From the cell containing the given text, extract its center point as (X, Y) coordinate. 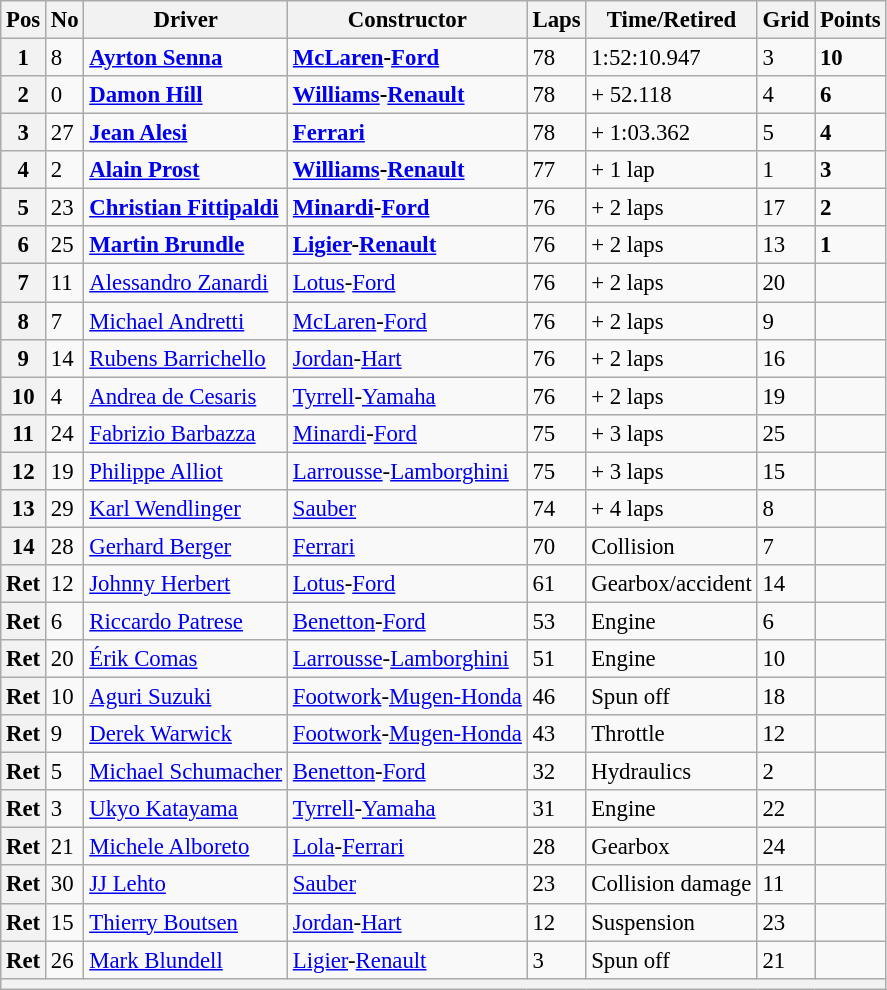
Collision damage (672, 885)
17 (786, 208)
Driver (186, 20)
Lola-Ferrari (407, 847)
Hydraulics (672, 772)
51 (556, 659)
Alessandro Zanardi (186, 283)
+ 1:03.362 (672, 133)
Érik Comas (186, 659)
Rubens Barrichello (186, 358)
Christian Fittipaldi (186, 208)
Ayrton Senna (186, 58)
0 (65, 95)
61 (556, 584)
Gerhard Berger (186, 546)
Aguri Suzuki (186, 697)
18 (786, 697)
Pos (24, 20)
27 (65, 133)
Ukyo Katayama (186, 809)
53 (556, 621)
30 (65, 885)
Martin Brundle (186, 245)
Karl Wendlinger (186, 509)
Suspension (672, 922)
29 (65, 509)
Damon Hill (186, 95)
Derek Warwick (186, 734)
26 (65, 960)
Mark Blundell (186, 960)
Laps (556, 20)
Points (850, 20)
Johnny Herbert (186, 584)
1:52:10.947 (672, 58)
Andrea de Cesaris (186, 396)
74 (556, 509)
32 (556, 772)
Throttle (672, 734)
Grid (786, 20)
Alain Prost (186, 170)
22 (786, 809)
Philippe Alliot (186, 471)
Riccardo Patrese (186, 621)
+ 52.118 (672, 95)
Michele Alboreto (186, 847)
No (65, 20)
70 (556, 546)
16 (786, 358)
JJ Lehto (186, 885)
Michael Andretti (186, 321)
46 (556, 697)
Jean Alesi (186, 133)
77 (556, 170)
+ 1 lap (672, 170)
31 (556, 809)
Constructor (407, 20)
Thierry Boutsen (186, 922)
Michael Schumacher (186, 772)
Collision (672, 546)
Time/Retired (672, 20)
43 (556, 734)
Gearbox (672, 847)
Gearbox/accident (672, 584)
+ 4 laps (672, 509)
Fabrizio Barbazza (186, 433)
